Scan for the cell matching the given text and deliver its (X, Y) coordinate at center. 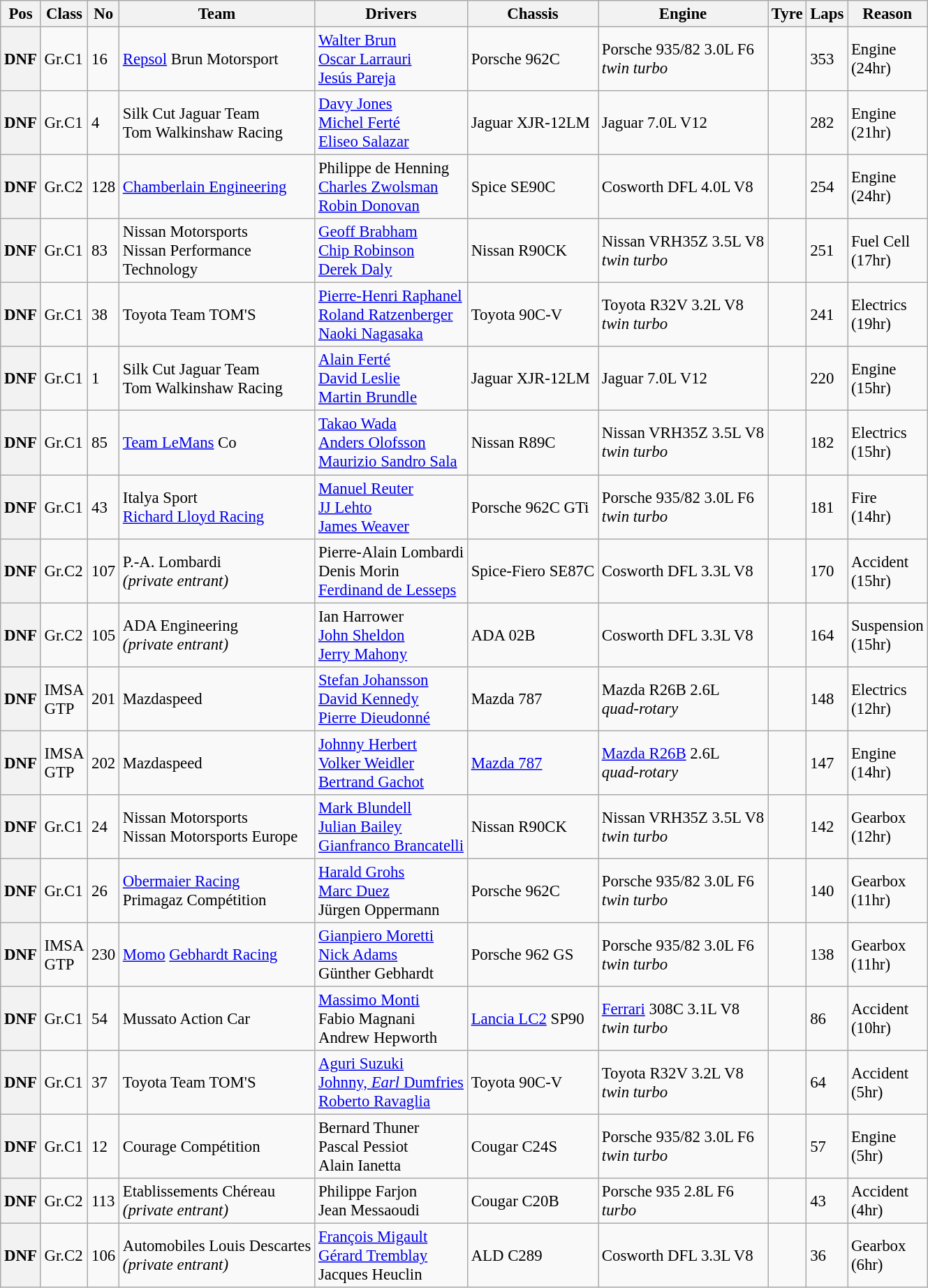
37 (103, 1083)
54 (103, 1018)
201 (103, 698)
Stefan Johansson David Kennedy Pierre Dieudonné (391, 698)
Obermaier Racing Primagaz Compétition (217, 891)
Gianpiero Moretti Nick Adams Günther Gebhardt (391, 955)
Pierre-Henri Raphanel Roland Ratzenberger Naoki Nagasaka (391, 315)
241 (827, 315)
251 (827, 251)
Cougar C20B (532, 1201)
Accident(15hr) (888, 571)
Ian Harrower John Sheldon Jerry Mahony (391, 635)
Suspension(15hr) (888, 635)
Porsche 962C GTi (532, 507)
Nissan Motorsports Nissan Motorsports Europe (217, 827)
Chamberlain Engineering (217, 187)
Gearbox(6hr) (888, 1256)
142 (827, 827)
Fuel Cell(17hr) (888, 251)
Massimo Monti Fabio Magnani Andrew Hepworth (391, 1018)
Nissan R89C (532, 443)
353 (827, 59)
Gearbox(12hr) (888, 827)
24 (103, 827)
Davy Jones Michel Ferté Eliseo Salazar (391, 123)
4 (103, 123)
Philippe de Henning Charles Zwolsman Robin Donovan (391, 187)
138 (827, 955)
Italya Sport Richard Lloyd Racing (217, 507)
Electrics(19hr) (888, 315)
Takao Wada Anders Olofsson Maurizio Sandro Sala (391, 443)
ADA Engineering(private entrant) (217, 635)
Drivers (391, 14)
164 (827, 635)
Spice SE90C (532, 187)
No (103, 14)
Ferrari 308C 3.1L V8twin turbo (683, 1018)
Momo Gebhardt Racing (217, 955)
Walter Brun Oscar Larrauri Jesús Pareja (391, 59)
Accident(4hr) (888, 1201)
Class (64, 14)
1 (103, 379)
113 (103, 1201)
36 (827, 1256)
Engine (683, 14)
Geoff Brabham Chip Robinson Derek Daly (391, 251)
Porsche 935 2.8L F6 turbo (683, 1201)
François Migault Gérard Tremblay Jacques Heuclin (391, 1256)
Reason (888, 14)
230 (103, 955)
ADA 02B (532, 635)
Cosworth DFL 4.0L V8 (683, 187)
Alain Ferté David Leslie Martin Brundle (391, 379)
12 (103, 1147)
Spice-Fiero SE87C (532, 571)
83 (103, 251)
Mark Blundell Julian Bailey Gianfranco Brancatelli (391, 827)
Engine(21hr) (888, 123)
64 (827, 1083)
Pos (21, 14)
Bernard Thuner Pascal Pessiot Alain Ianetta (391, 1147)
147 (827, 763)
Engine(15hr) (888, 379)
181 (827, 507)
Engine(5hr) (888, 1147)
107 (103, 571)
Electrics(12hr) (888, 698)
Team (217, 14)
Philippe Farjon Jean Messaoudi (391, 1201)
254 (827, 187)
106 (103, 1256)
Johnny Herbert Volker Weidler Bertrand Gachot (391, 763)
Electrics(15hr) (888, 443)
Nissan Motorsports Nissan Performance Technology (217, 251)
Automobiles Louis Descartes(private entrant) (217, 1256)
Fire(14hr) (888, 507)
105 (103, 635)
Cougar C24S (532, 1147)
140 (827, 891)
ALD C289 (532, 1256)
Laps (827, 14)
Team LeMans Co (217, 443)
Porsche 962 GS (532, 955)
38 (103, 315)
57 (827, 1147)
Manuel Reuter JJ Lehto James Weaver (391, 507)
220 (827, 379)
148 (827, 698)
16 (103, 59)
Etablissements Chéreau(private entrant) (217, 1201)
282 (827, 123)
128 (103, 187)
85 (103, 443)
202 (103, 763)
Courage Compétition (217, 1147)
Accident(10hr) (888, 1018)
Mussato Action Car (217, 1018)
P.-A. Lombardi(private entrant) (217, 571)
Chassis (532, 14)
Harald Grohs Marc Duez Jürgen Oppermann (391, 891)
86 (827, 1018)
Engine(14hr) (888, 763)
Accident(5hr) (888, 1083)
Aguri Suzuki Johnny, Earl Dumfries Roberto Ravaglia (391, 1083)
170 (827, 571)
Pierre-Alain Lombardi Denis Morin Ferdinand de Lesseps (391, 571)
Lancia LC2 SP90 (532, 1018)
Repsol Brun Motorsport (217, 59)
Tyre (788, 14)
182 (827, 443)
26 (103, 891)
